Locate the cell with the specified text and output its [x, y] center coordinate. 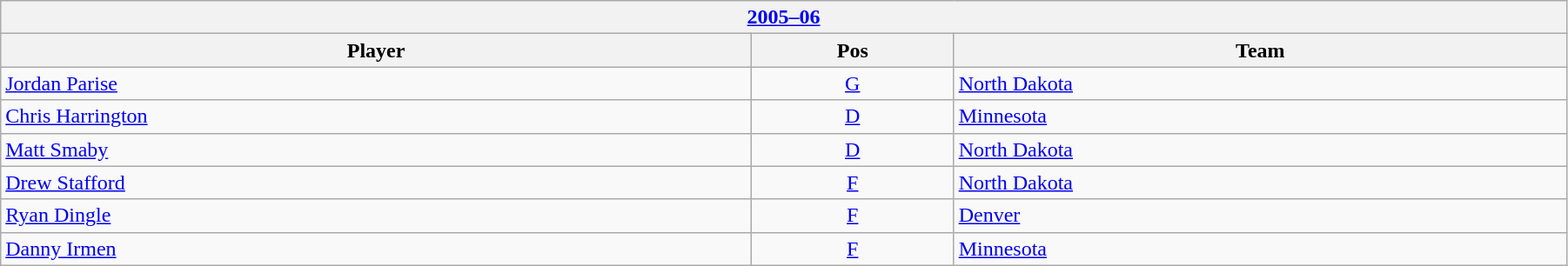
Player [376, 50]
Denver [1260, 216]
G [853, 83]
Drew Stafford [376, 183]
2005–06 [784, 17]
Chris Harrington [376, 116]
Pos [853, 50]
Team [1260, 50]
Ryan Dingle [376, 216]
Jordan Parise [376, 83]
Danny Irmen [376, 249]
Matt Smaby [376, 150]
